From the cell containing the given text, extract its center point as (X, Y) coordinate. 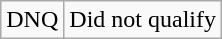
DNQ (32, 20)
Did not qualify (143, 20)
